Return [X, Y] of the center of cell containing provided text 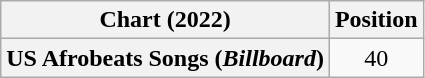
Chart (2022) [166, 20]
US Afrobeats Songs (Billboard) [166, 58]
Position [376, 20]
40 [376, 58]
